Determine the (X, Y) coordinate at the center of the cell enclosing the given text.  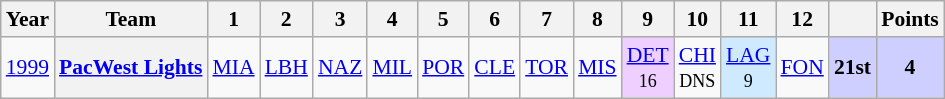
MIL (392, 68)
11 (748, 19)
NAZ (340, 68)
9 (648, 19)
FON (802, 68)
LAG9 (748, 68)
8 (598, 19)
7 (546, 19)
12 (802, 19)
5 (443, 19)
POR (443, 68)
21st (852, 68)
PacWest Lights (130, 68)
Points (910, 19)
1 (233, 19)
CLE (494, 68)
1999 (28, 68)
Team (130, 19)
MIS (598, 68)
6 (494, 19)
LBH (286, 68)
TOR (546, 68)
3 (340, 19)
CHIDNS (698, 68)
2 (286, 19)
Year (28, 19)
10 (698, 19)
DET16 (648, 68)
MIA (233, 68)
